Return (x, y) of the center of cell containing provided text 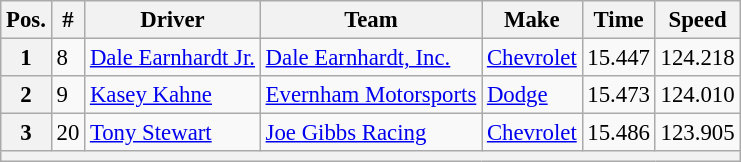
Dale Earnhardt, Inc. (370, 58)
Speed (698, 20)
15.473 (618, 95)
124.010 (698, 95)
15.486 (618, 133)
# (68, 20)
8 (68, 58)
20 (68, 133)
Dodge (532, 95)
Joe Gibbs Racing (370, 133)
Kasey Kahne (173, 95)
124.218 (698, 58)
Driver (173, 20)
Time (618, 20)
Team (370, 20)
Make (532, 20)
123.905 (698, 133)
3 (26, 133)
15.447 (618, 58)
Pos. (26, 20)
9 (68, 95)
Dale Earnhardt Jr. (173, 58)
1 (26, 58)
Tony Stewart (173, 133)
Evernham Motorsports (370, 95)
2 (26, 95)
